Find where the given text appears and provide that cell's center as [x, y] coordinate. 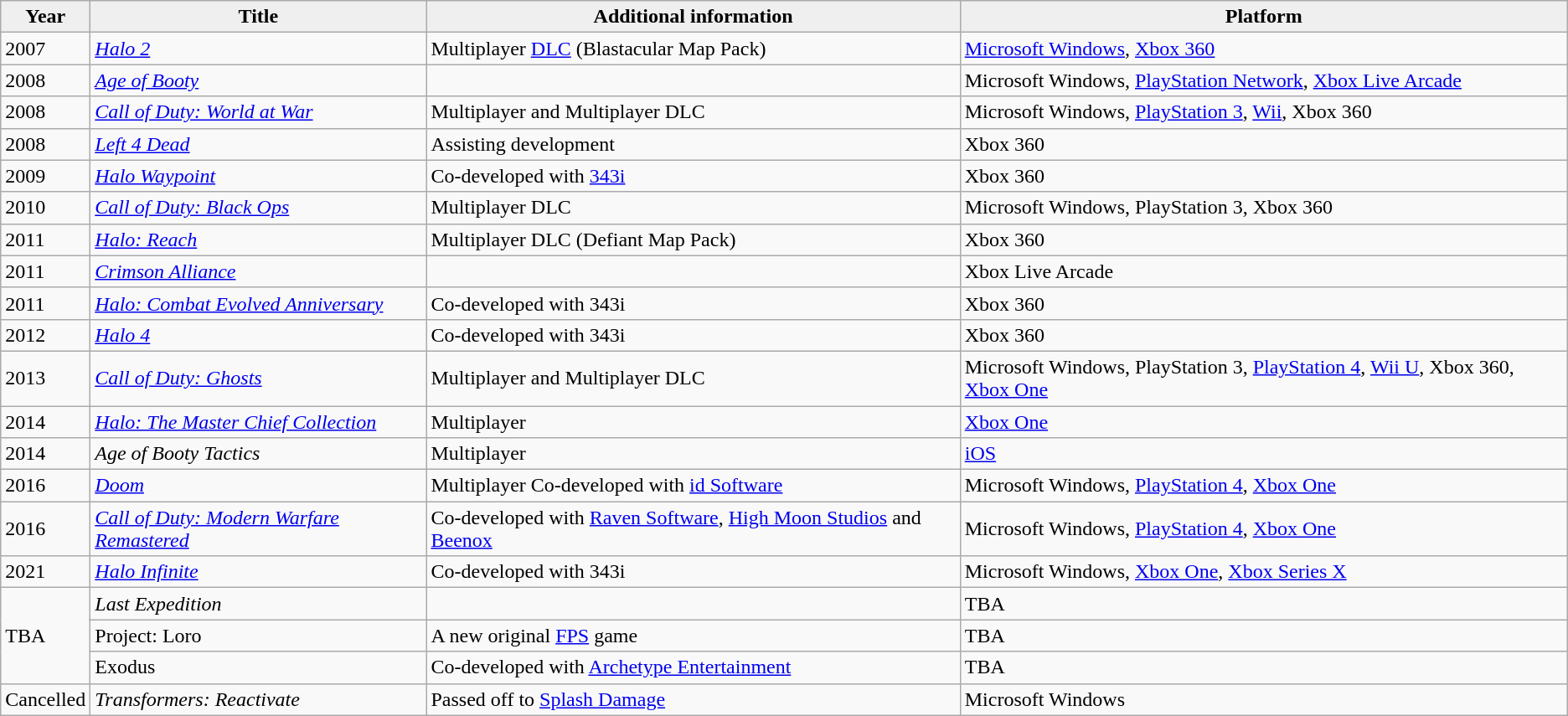
Co-developed with Archetype Entertainment [694, 667]
Co-developed with Raven Software, High Moon Studios and Beenox [694, 529]
Halo 4 [258, 335]
Halo Infinite [258, 572]
2010 [45, 208]
Microsoft Windows, PlayStation Network, Xbox Live Arcade [1263, 80]
Halo Waypoint [258, 176]
2009 [45, 176]
Transformers: Reactivate [258, 699]
Call of Duty: Black Ops [258, 208]
Exodus [258, 667]
2007 [45, 49]
Platform [1263, 17]
Halo: Combat Evolved Anniversary [258, 303]
Call of Duty: Modern Warfare Remastered [258, 529]
Call of Duty: World at War [258, 112]
2013 [45, 379]
Halo: Reach [258, 240]
Age of Booty Tactics [258, 454]
Left 4 Dead [258, 144]
Microsoft Windows [1263, 699]
Additional information [694, 17]
Crimson Alliance [258, 271]
Title [258, 17]
A new original FPS game [694, 636]
Doom [258, 486]
Project: Loro [258, 636]
Microsoft Windows, Xbox 360 [1263, 49]
Multiplayer Co-developed with id Software [694, 486]
Multiplayer DLC [694, 208]
Halo 2 [258, 49]
Age of Booty [258, 80]
Passed off to Splash Damage [694, 699]
Microsoft Windows, Xbox One, Xbox Series X [1263, 572]
Xbox Live Arcade [1263, 271]
Halo: The Master Chief Collection [258, 421]
2021 [45, 572]
2012 [45, 335]
Cancelled [45, 699]
Xbox One [1263, 421]
iOS [1263, 454]
Microsoft Windows, PlayStation 3, PlayStation 4, Wii U, Xbox 360, Xbox One [1263, 379]
Call of Duty: Ghosts [258, 379]
Microsoft Windows, PlayStation 3, Xbox 360 [1263, 208]
Multiplayer DLC (Blastacular Map Pack) [694, 49]
Microsoft Windows, PlayStation 3, Wii, Xbox 360 [1263, 112]
Last Expedition [258, 604]
Multiplayer DLC (Defiant Map Pack) [694, 240]
Year [45, 17]
Assisting development [694, 144]
